Identify which cell holds the provided text, then report its [X, Y] central coordinate. 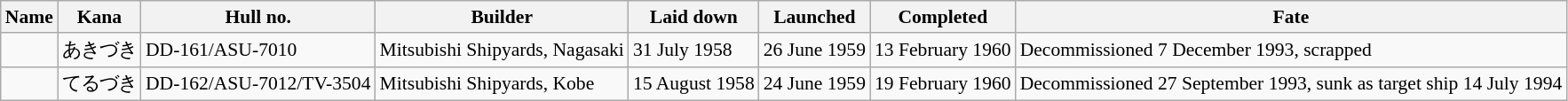
Decommissioned 27 September 1993, sunk as target ship 14 July 1994 [1291, 83]
15 August 1958 [694, 83]
Name [29, 17]
13 February 1960 [943, 50]
19 February 1960 [943, 83]
Kana [99, 17]
24 June 1959 [815, 83]
Decommissioned 7 December 1993, scrapped [1291, 50]
Launched [815, 17]
あきづき [99, 50]
DD-162/ASU-7012/TV-3504 [258, 83]
Mitsubishi Shipyards, Kobe [503, 83]
26 June 1959 [815, 50]
Builder [503, 17]
Fate [1291, 17]
31 July 1958 [694, 50]
てるづき [99, 83]
Hull no. [258, 17]
Laid down [694, 17]
Mitsubishi Shipyards, Nagasaki [503, 50]
DD-161/ASU-7010 [258, 50]
Completed [943, 17]
